Determine the [x, y] coordinate at the center of the cell enclosing the given text.  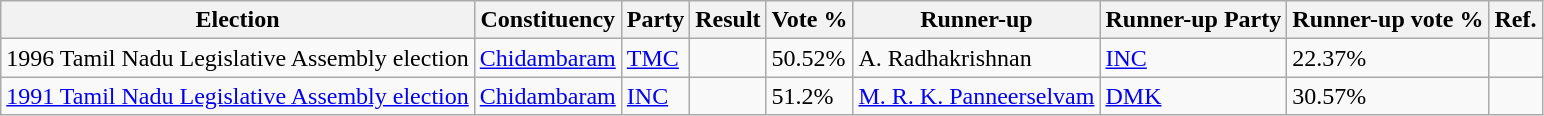
51.2% [810, 96]
Result [728, 20]
A. Radhakrishnan [976, 58]
Ref. [1516, 20]
Election [238, 20]
Runner-up Party [1194, 20]
30.57% [1388, 96]
TMC [655, 58]
DMK [1194, 96]
Vote % [810, 20]
1996 Tamil Nadu Legislative Assembly election [238, 58]
Party [655, 20]
1991 Tamil Nadu Legislative Assembly election [238, 96]
50.52% [810, 58]
22.37% [1388, 58]
Runner-up vote % [1388, 20]
Runner-up [976, 20]
M. R. K. Panneerselvam [976, 96]
Constituency [548, 20]
